Capture the cell that displays the provided text and extract its (X, Y) central coordinate. 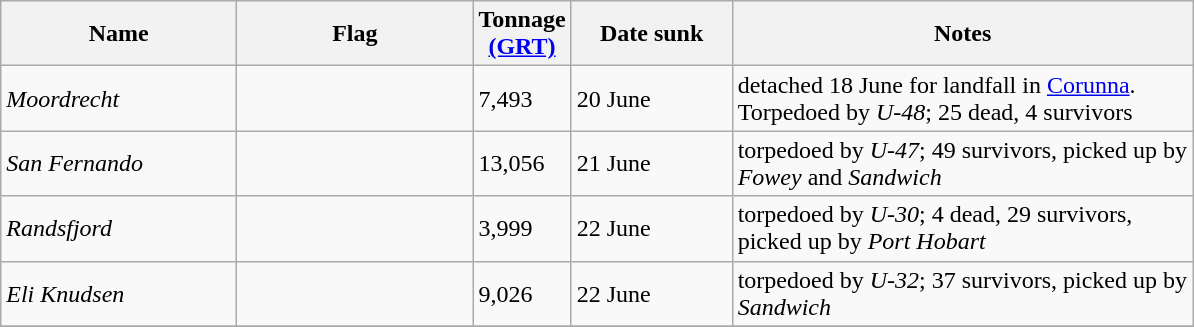
detached 18 June for landfall in Corunna. Torpedoed by U-48; 25 dead, 4 survivors (962, 98)
torpedoed by U-32; 37 survivors, picked up by Sandwich (962, 294)
7,493 (522, 98)
torpedoed by U-30; 4 dead, 29 survivors, picked up by Port Hobart (962, 228)
3,999 (522, 228)
torpedoed by U-47; 49 survivors, picked up by Fowey and Sandwich (962, 164)
Notes (962, 34)
Moordrecht (119, 98)
Date sunk (652, 34)
Tonnage (GRT) (522, 34)
13,056 (522, 164)
21 June (652, 164)
Eli Knudsen (119, 294)
San Fernando (119, 164)
Name (119, 34)
Randsfjord (119, 228)
Flag (355, 34)
20 June (652, 98)
9,026 (522, 294)
